Identify which cell holds the provided text, then report its [x, y] central coordinate. 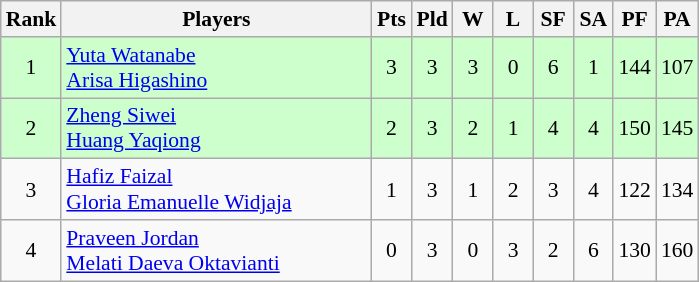
Hafiz Faizal Gloria Emanuelle Widjaja [216, 190]
150 [634, 128]
Players [216, 19]
PA [678, 19]
Praveen Jordan Melati Daeva Oktavianti [216, 250]
SA [593, 19]
Yuta Watanabe Arisa Higashino [216, 68]
134 [678, 190]
130 [634, 250]
160 [678, 250]
122 [634, 190]
Pld [432, 19]
107 [678, 68]
144 [634, 68]
Rank [32, 19]
SF [553, 19]
Pts [391, 19]
Zheng Siwei Huang Yaqiong [216, 128]
PF [634, 19]
L [513, 19]
W [473, 19]
145 [678, 128]
